Search for the cell housing the specified text and yield its (x, y) center coordinate. 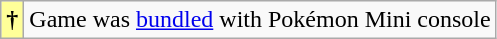
Game was bundled with Pokémon Mini console (260, 20)
† (12, 20)
